Detect which cell encompasses the target text, then output its [X, Y] center coordinate. 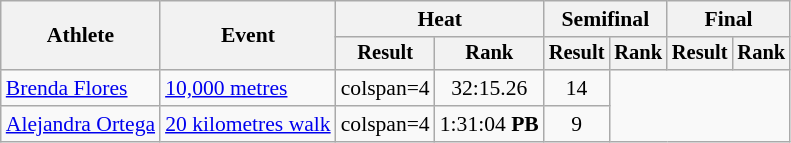
14 [577, 88]
32:15.26 [490, 88]
Semifinal [606, 19]
Athlete [80, 36]
9 [577, 124]
20 kilometres walk [248, 124]
Final [728, 19]
1:31:04 PB [490, 124]
Brenda Flores [80, 88]
Alejandra Ortega [80, 124]
10,000 metres [248, 88]
Event [248, 36]
Heat [440, 19]
